For the text-containing cell, return its midpoint in [x, y] coordinate format. 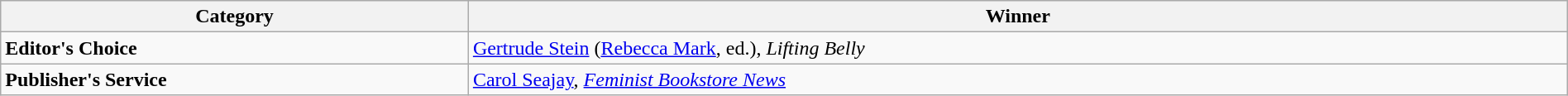
Editor's Choice [235, 48]
Winner [1017, 17]
Publisher's Service [235, 79]
Category [235, 17]
Gertrude Stein (Rebecca Mark, ed.), Lifting Belly [1017, 48]
Carol Seajay, Feminist Bookstore News [1017, 79]
